Determine the (x, y) coordinate at the center of the cell enclosing the given text.  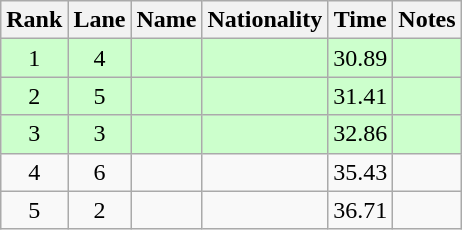
1 (34, 58)
31.41 (360, 96)
6 (100, 172)
36.71 (360, 210)
Name (166, 20)
32.86 (360, 134)
35.43 (360, 172)
Lane (100, 20)
30.89 (360, 58)
Time (360, 20)
Nationality (265, 20)
Rank (34, 20)
Notes (427, 20)
